Return (x, y) of the center of cell containing provided text 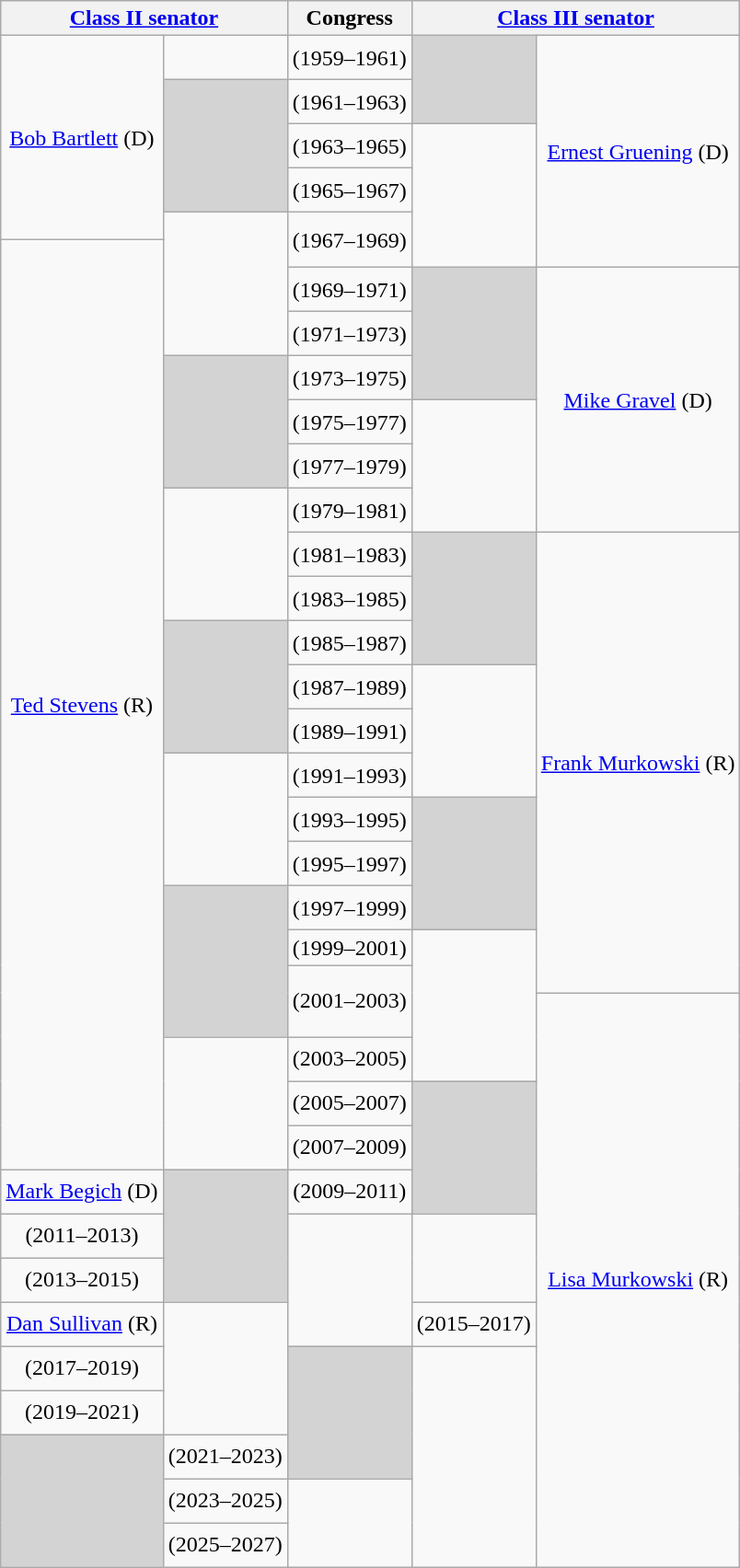
Dan Sullivan (R) (82, 1324)
(2009–2011) (350, 1192)
(1983–1985) (350, 599)
Frank Murkowski (R) (638, 763)
(2005–2007) (350, 1103)
(1987–1989) (350, 687)
(1981–1983) (350, 555)
(1999–2001) (350, 948)
(2015–2017) (473, 1324)
(1967–1969) (350, 240)
Congress (350, 18)
(2021–2023) (225, 1457)
(1961–1963) (350, 102)
Class II senator (144, 18)
(1997–1999) (350, 908)
Mark Begich (D) (82, 1192)
(1973–1975) (350, 378)
Class III senator (576, 18)
(1965–1967) (350, 190)
Ted Stevens (R) (82, 705)
Ernest Gruening (D) (638, 152)
(2023–2025) (225, 1501)
(1991–1993) (350, 776)
Bob Bartlett (D) (82, 138)
(1977–1979) (350, 467)
Lisa Murkowski (R) (638, 1280)
(1975–1977) (350, 422)
(2013–2015) (82, 1280)
(2017–2019) (82, 1368)
(2019–2021) (82, 1412)
(1963–1965) (350, 146)
Mike Gravel (D) (638, 400)
(1969–1971) (350, 290)
(1993–1995) (350, 820)
(1989–1991) (350, 732)
(2011–2013) (82, 1236)
(1979–1981) (350, 511)
(2001–2003) (350, 1001)
(2025–2027) (225, 1545)
(1959–1961) (350, 58)
(2003–2005) (350, 1059)
(1985–1987) (350, 643)
(1971–1973) (350, 334)
(2007–2009) (350, 1147)
(1995–1997) (350, 864)
